Extract the [X, Y] coordinate from the center of the cell holding the provided text.  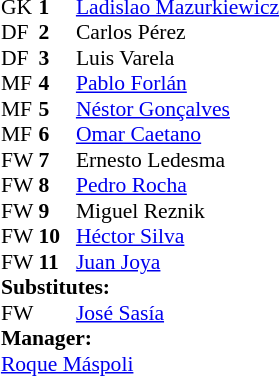
10 [57, 237]
José Sasía [178, 313]
Carlos Pérez [178, 33]
8 [57, 185]
Substitutes: [140, 287]
3 [57, 58]
6 [57, 135]
11 [57, 262]
Néstor Gonçalves [178, 109]
9 [57, 211]
7 [57, 160]
Miguel Reznik [178, 211]
2 [57, 33]
Héctor Silva [178, 237]
Pedro Rocha [178, 185]
4 [57, 83]
Luis Varela [178, 58]
5 [57, 109]
Omar Caetano [178, 135]
Manager: [140, 339]
Ernesto Ledesma [178, 160]
Pablo Forlán [178, 83]
Juan Joya [178, 262]
